Capture the cell that displays the provided text and extract its [X, Y] central coordinate. 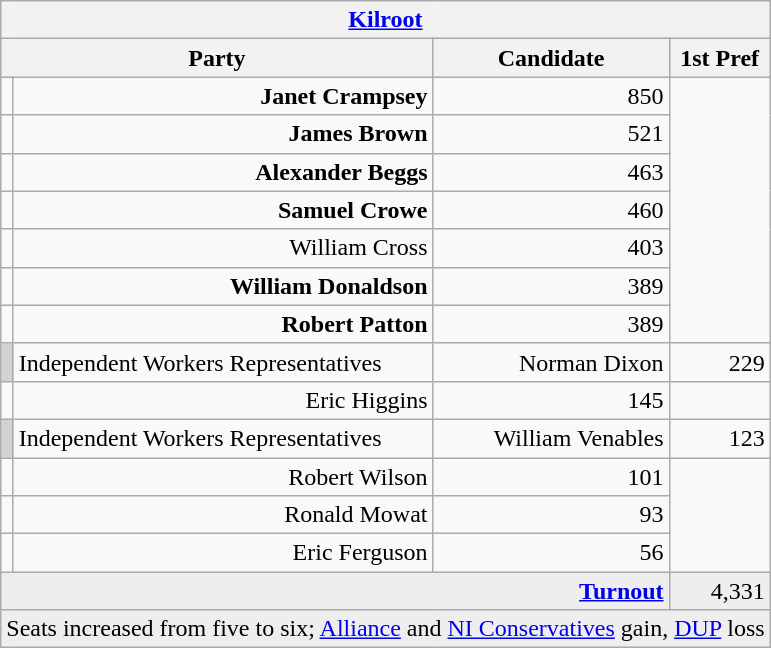
William Cross [223, 248]
William Venables [551, 438]
Kilroot [386, 20]
Ronald Mowat [223, 515]
463 [551, 172]
101 [551, 477]
Robert Wilson [223, 477]
Alexander Beggs [223, 172]
Eric Higgins [223, 400]
123 [720, 438]
4,331 [720, 591]
460 [551, 210]
229 [720, 362]
James Brown [223, 134]
Samuel Crowe [223, 210]
Robert Patton [223, 324]
Seats increased from five to six; Alliance and NI Conservatives gain, DUP loss [386, 629]
Janet Crampsey [223, 96]
850 [551, 96]
1st Pref [720, 58]
Turnout [335, 591]
Norman Dixon [551, 362]
Candidate [551, 58]
56 [551, 553]
403 [551, 248]
521 [551, 134]
93 [551, 515]
145 [551, 400]
Party [217, 58]
Eric Ferguson [223, 553]
William Donaldson [223, 286]
